Return the [X, Y] coordinate for the center point of the cell that contains the specified text.  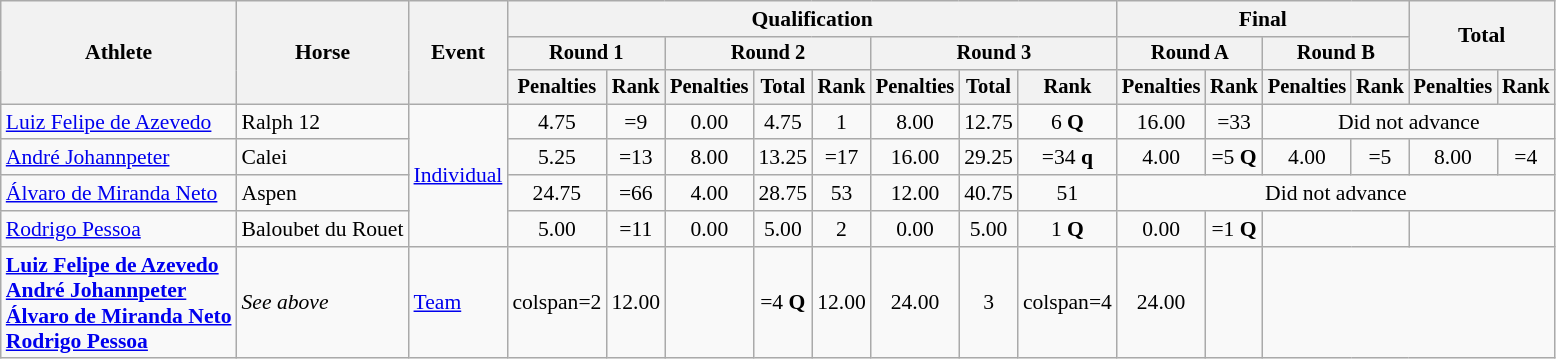
=11 [636, 229]
2 [842, 229]
13.25 [782, 158]
Round B [1336, 54]
Individual [458, 175]
=33 [1234, 122]
=9 [636, 122]
Aspen [323, 193]
1 [842, 122]
Round 1 [586, 54]
Qualification [812, 19]
12.75 [988, 122]
3 [988, 303]
Final [1263, 19]
29.25 [988, 158]
6 Q [1068, 122]
colspan=4 [1068, 303]
Álvaro de Miranda Neto [119, 193]
Team [458, 303]
Round 2 [768, 54]
40.75 [988, 193]
=1 Q [1234, 229]
=4 Q [782, 303]
Baloubet du Rouet [323, 229]
Ralph 12 [323, 122]
Event [458, 52]
Luiz Felipe de AzevedoAndré JohannpeterÁlvaro de Miranda NetoRodrigo Pessoa [119, 303]
André Johannpeter [119, 158]
Horse [323, 52]
Round A [1190, 54]
=4 [1526, 158]
colspan=2 [556, 303]
Calei [323, 158]
53 [842, 193]
=66 [636, 193]
=13 [636, 158]
51 [1068, 193]
Round 3 [994, 54]
Luiz Felipe de Azevedo [119, 122]
=5 [1380, 158]
5.25 [556, 158]
28.75 [782, 193]
=5 Q [1234, 158]
24.75 [556, 193]
See above [323, 303]
1 Q [1068, 229]
Athlete [119, 52]
Rodrigo Pessoa [119, 229]
=17 [842, 158]
=34 q [1068, 158]
